Capture the cell that displays the provided text and extract its [x, y] central coordinate. 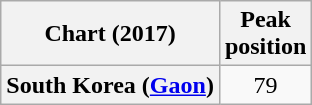
South Korea (Gaon) [110, 85]
Chart (2017) [110, 34]
Peakposition [265, 34]
79 [265, 85]
